Capture the cell that displays the provided text and extract its (X, Y) central coordinate. 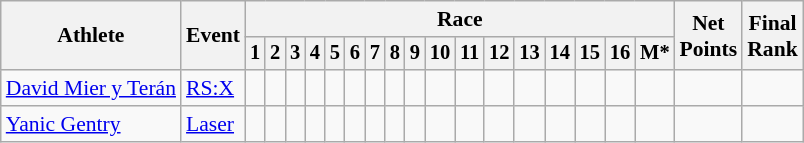
NetPoints (709, 36)
12 (499, 54)
David Mier y Terán (91, 88)
Yanic Gentry (91, 124)
Event (213, 36)
7 (375, 54)
FinalRank (772, 36)
Laser (213, 124)
5 (335, 54)
10 (440, 54)
13 (529, 54)
4 (315, 54)
M* (654, 54)
14 (560, 54)
Athlete (91, 36)
2 (275, 54)
RS:X (213, 88)
11 (470, 54)
16 (620, 54)
9 (415, 54)
1 (255, 54)
6 (355, 54)
15 (590, 54)
8 (395, 54)
3 (295, 54)
Race (460, 19)
